Output the [X, Y] coordinate of the center of the cell containing the given text.  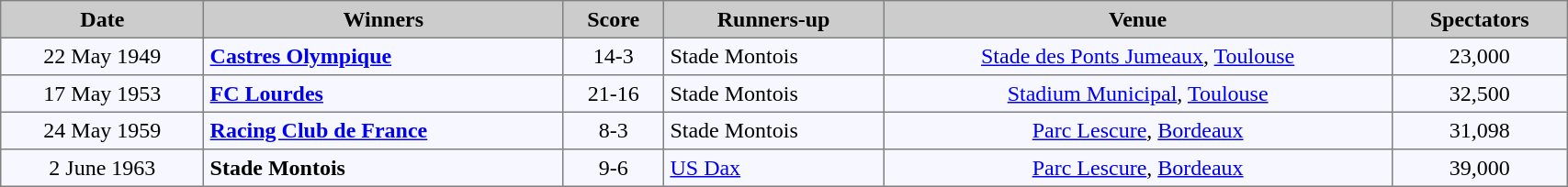
8-3 [614, 130]
Date [103, 19]
Stade des Ponts Jumeaux, Toulouse [1138, 56]
Runners-up [773, 19]
9-6 [614, 168]
17 May 1953 [103, 93]
22 May 1949 [103, 56]
2 June 1963 [103, 168]
21-16 [614, 93]
Venue [1138, 19]
32,500 [1480, 93]
24 May 1959 [103, 130]
31,098 [1480, 130]
Stadium Municipal, Toulouse [1138, 93]
US Dax [773, 168]
Score [614, 19]
39,000 [1480, 168]
Racing Club de France [384, 130]
Winners [384, 19]
14-3 [614, 56]
Spectators [1480, 19]
FC Lourdes [384, 93]
23,000 [1480, 56]
Castres Olympique [384, 56]
